Extract the [x, y] coordinate from the center of the cell holding the provided text.  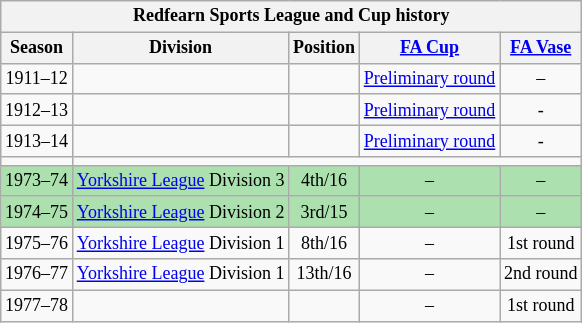
13th/16 [324, 274]
1974–75 [37, 212]
1913–14 [37, 140]
2nd round [541, 274]
1973–74 [37, 180]
8th/16 [324, 244]
4th/16 [324, 180]
Yorkshire League Division 3 [180, 180]
1912–13 [37, 110]
Position [324, 48]
FA Vase [541, 48]
Season [37, 48]
3rd/15 [324, 212]
Yorkshire League Division 2 [180, 212]
1975–76 [37, 244]
1976–77 [37, 274]
1977–78 [37, 306]
Redfearn Sports League and Cup history [292, 16]
Division [180, 48]
FA Cup [429, 48]
1911–12 [37, 78]
